Capture the cell that displays the provided text and extract its [x, y] central coordinate. 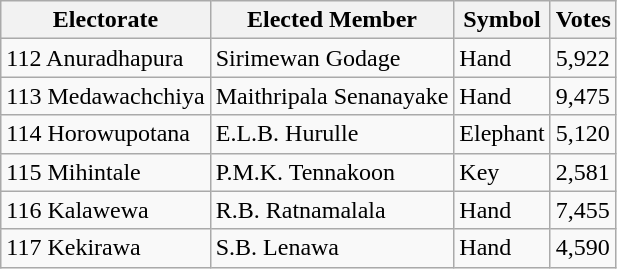
117 Kekirawa [106, 248]
Sirimewan Godage [332, 58]
9,475 [583, 96]
2,581 [583, 172]
P.M.K. Tennakoon [332, 172]
114 Horowupotana [106, 134]
Elephant [502, 134]
115 Mihintale [106, 172]
5,120 [583, 134]
R.B. Ratnamalala [332, 210]
Votes [583, 20]
112 Anuradhapura [106, 58]
7,455 [583, 210]
Electorate [106, 20]
Symbol [502, 20]
Elected Member [332, 20]
116 Kalawewa [106, 210]
113 Medawachchiya [106, 96]
Maithripala Senanayake [332, 96]
5,922 [583, 58]
4,590 [583, 248]
Key [502, 172]
S.B. Lenawa [332, 248]
E.L.B. Hurulle [332, 134]
